Capture the cell that displays the provided text and extract its (x, y) central coordinate. 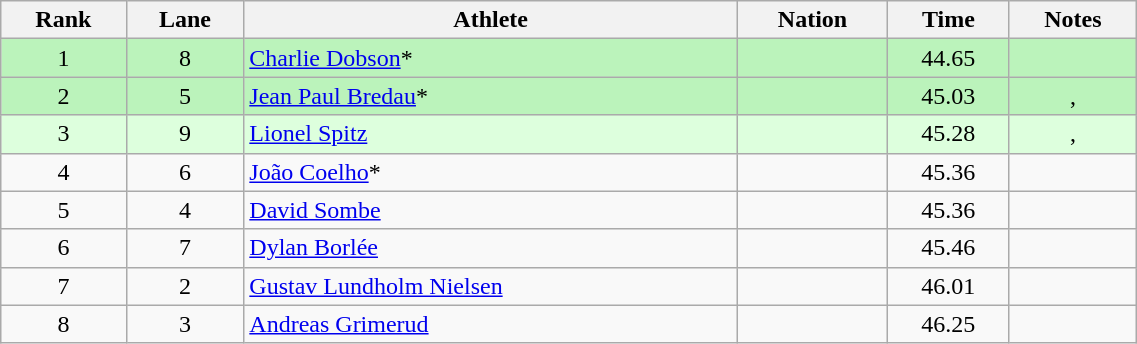
Andreas Grimerud (491, 324)
Athlete (491, 20)
Rank (64, 20)
46.25 (948, 324)
45.03 (948, 96)
1 (64, 58)
David Sombe (491, 210)
Charlie Dobson* (491, 58)
45.28 (948, 134)
Nation (812, 20)
Time (948, 20)
45.46 (948, 248)
9 (185, 134)
46.01 (948, 286)
Notes (1073, 20)
Lane (185, 20)
Dylan Borlée (491, 248)
44.65 (948, 58)
Jean Paul Bredau* (491, 96)
Gustav Lundholm Nielsen (491, 286)
João Coelho* (491, 172)
Lionel Spitz (491, 134)
